Determine the [x, y] coordinate at the center of the cell enclosing the given text.  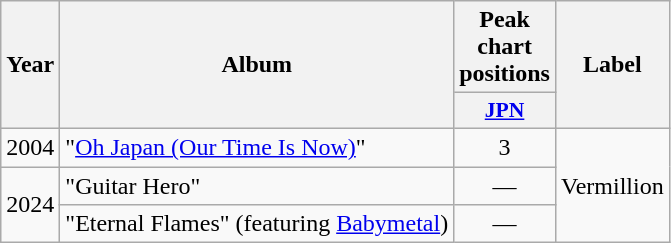
Year [30, 65]
"Guitar Hero" [257, 185]
Peak chart positions [505, 47]
"Eternal Flames" (featuring Babymetal) [257, 224]
Vermillion [612, 185]
Album [257, 65]
"Oh Japan (Our Time Is Now)" [257, 147]
JPN [505, 111]
3 [505, 147]
2024 [30, 204]
Label [612, 65]
2004 [30, 147]
